Identify which cell holds the provided text, then report its [x, y] central coordinate. 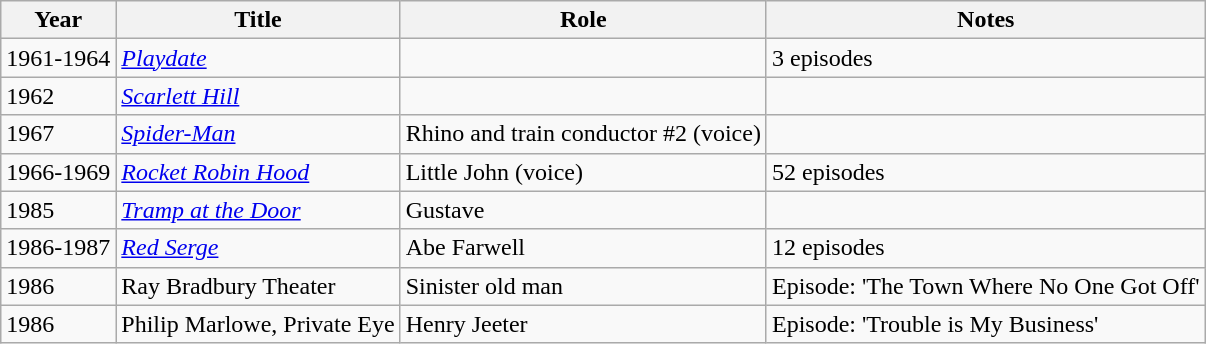
Ray Bradbury Theater [258, 286]
Henry Jeeter [583, 324]
Red Serge [258, 248]
Abe Farwell [583, 248]
Gustave [583, 210]
Episode: 'The Town Where No One Got Off' [986, 286]
Sinister old man [583, 286]
Philip Marlowe, Private Eye [258, 324]
Episode: 'Trouble is My Business' [986, 324]
1961-1964 [58, 58]
Year [58, 20]
3 episodes [986, 58]
1986-1987 [58, 248]
1967 [58, 134]
1966-1969 [58, 172]
Role [583, 20]
Spider-Man [258, 134]
Notes [986, 20]
1962 [58, 96]
1985 [58, 210]
Scarlett Hill [258, 96]
Rhino and train conductor #2 (voice) [583, 134]
Rocket Robin Hood [258, 172]
12 episodes [986, 248]
Playdate [258, 58]
Little John (voice) [583, 172]
52 episodes [986, 172]
Tramp at the Door [258, 210]
Title [258, 20]
